Provide the [x, y] coordinate of the cell's center where the given text is located.  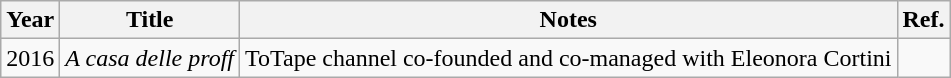
A casa delle proff [150, 58]
Notes [568, 20]
2016 [30, 58]
Ref. [924, 20]
Year [30, 20]
Title [150, 20]
ToTape channel co-founded and co-managed with Eleonora Cortini [568, 58]
